From the cell containing the given text, extract its center point as [X, Y] coordinate. 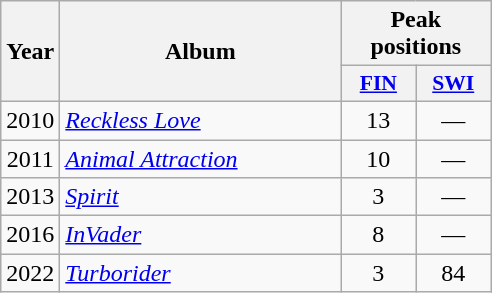
FIN [378, 84]
2010 [30, 120]
2011 [30, 159]
SWI [454, 84]
Turborider [200, 273]
10 [378, 159]
84 [454, 273]
Animal Attraction [200, 159]
Spirit [200, 197]
Year [30, 52]
Peak positions [416, 34]
Album [200, 52]
2016 [30, 235]
InVader [200, 235]
8 [378, 235]
13 [378, 120]
2013 [30, 197]
Reckless Love [200, 120]
2022 [30, 273]
